Identify which cell holds the provided text, then report its (x, y) central coordinate. 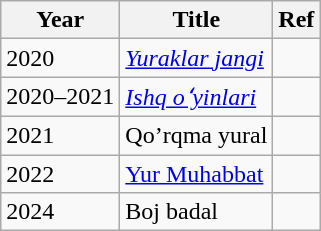
Qo’rqma yural (196, 135)
Ishq oʻyinlari (196, 97)
2022 (60, 173)
2021 (60, 135)
Yuraklar jangi (196, 58)
Year (60, 20)
2020–2021 (60, 97)
2024 (60, 212)
Boj badal (196, 212)
Ref (296, 20)
2020 (60, 58)
Title (196, 20)
Yur Muhabbat (196, 173)
